Detect which cell encompasses the target text, then output its [X, Y] center coordinate. 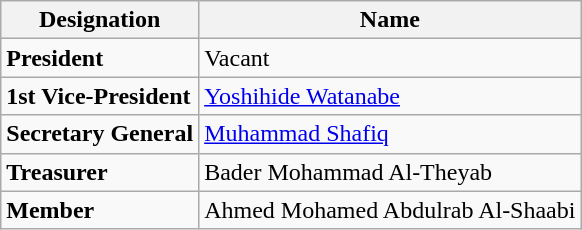
Name [390, 20]
Vacant [390, 58]
Member [100, 210]
1st Vice-President [100, 96]
Bader Mohammad Al-Theyab [390, 172]
Secretary General [100, 134]
Designation [100, 20]
Ahmed Mohamed Abdulrab Al-Shaabi [390, 210]
President [100, 58]
Muhammad Shafiq [390, 134]
Treasurer [100, 172]
Yoshihide Watanabe [390, 96]
